Detect which cell encompasses the target text, then output its [x, y] center coordinate. 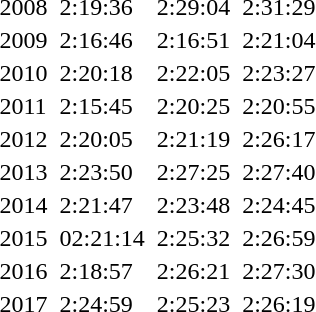
2:15:45 [102, 106]
2:20:05 [102, 139]
2:25:32 [193, 238]
2:27:25 [193, 172]
2:16:46 [102, 40]
2:22:05 [193, 73]
2:21:19 [193, 139]
2:20:25 [193, 106]
2:26:21 [193, 271]
02:21:14 [102, 238]
2:18:57 [102, 271]
2:20:18 [102, 73]
2:23:50 [102, 172]
2:23:48 [193, 205]
2:16:51 [193, 40]
2:21:47 [102, 205]
